Scan for the cell matching the given text and deliver its (x, y) coordinate at center. 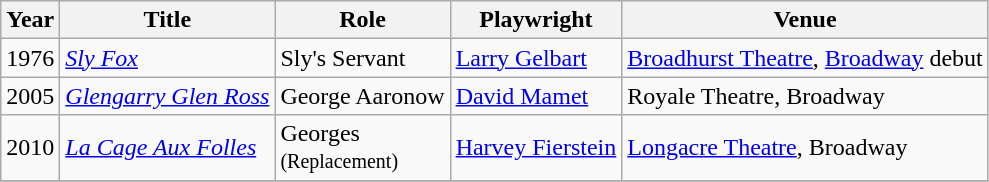
David Mamet (536, 96)
Sly's Servant (362, 58)
Larry Gelbart (536, 58)
2005 (30, 96)
Role (362, 20)
Playwright (536, 20)
Broadhurst Theatre, Broadway debut (806, 58)
Georges (Replacement) (362, 148)
Venue (806, 20)
Royale Theatre, Broadway (806, 96)
2010 (30, 148)
Glengarry Glen Ross (168, 96)
La Cage Aux Folles (168, 148)
1976 (30, 58)
Title (168, 20)
Sly Fox (168, 58)
George Aaronow (362, 96)
Harvey Fierstein (536, 148)
Year (30, 20)
Longacre Theatre, Broadway (806, 148)
